Search for the cell housing the specified text and yield its [x, y] center coordinate. 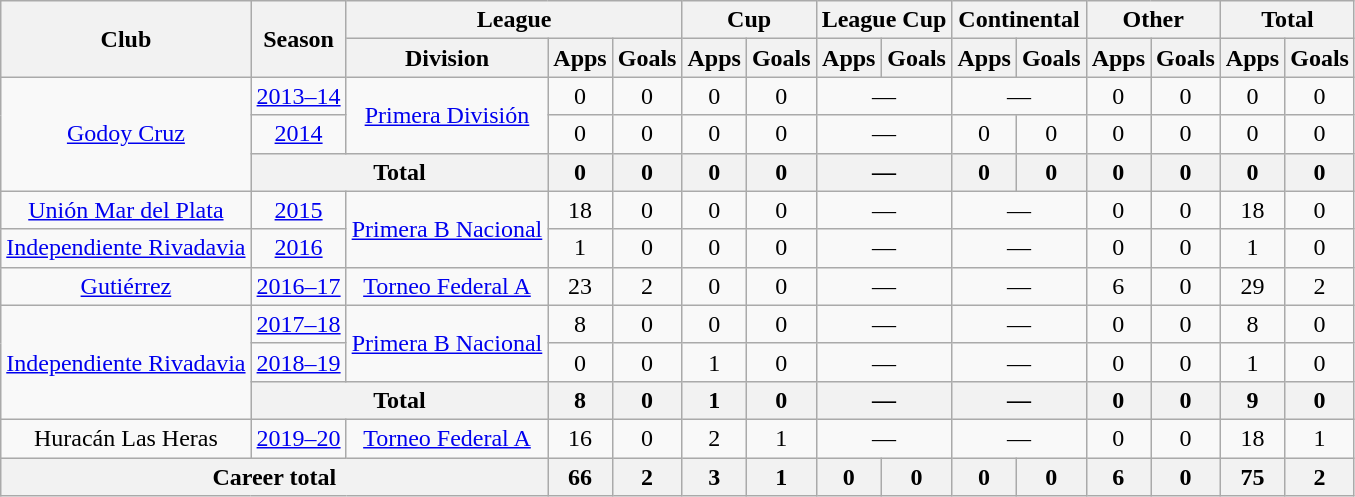
Club [126, 39]
Unión Mar del Plata [126, 210]
Gutiérrez [126, 286]
2013–14 [298, 96]
Godoy Cruz [126, 134]
3 [714, 477]
75 [1252, 477]
Huracán Las Heras [126, 438]
2016 [298, 248]
29 [1252, 286]
League [514, 20]
Career total [274, 477]
Cup [749, 20]
Primera División [447, 115]
2018–19 [298, 362]
16 [580, 438]
2017–18 [298, 324]
2016–17 [298, 286]
9 [1252, 400]
2015 [298, 210]
Season [298, 39]
66 [580, 477]
Division [447, 58]
23 [580, 286]
2014 [298, 134]
League Cup [884, 20]
Other [1153, 20]
Continental [1019, 20]
2019–20 [298, 438]
